Return the [x, y] coordinate for the center point of the cell that contains the specified text.  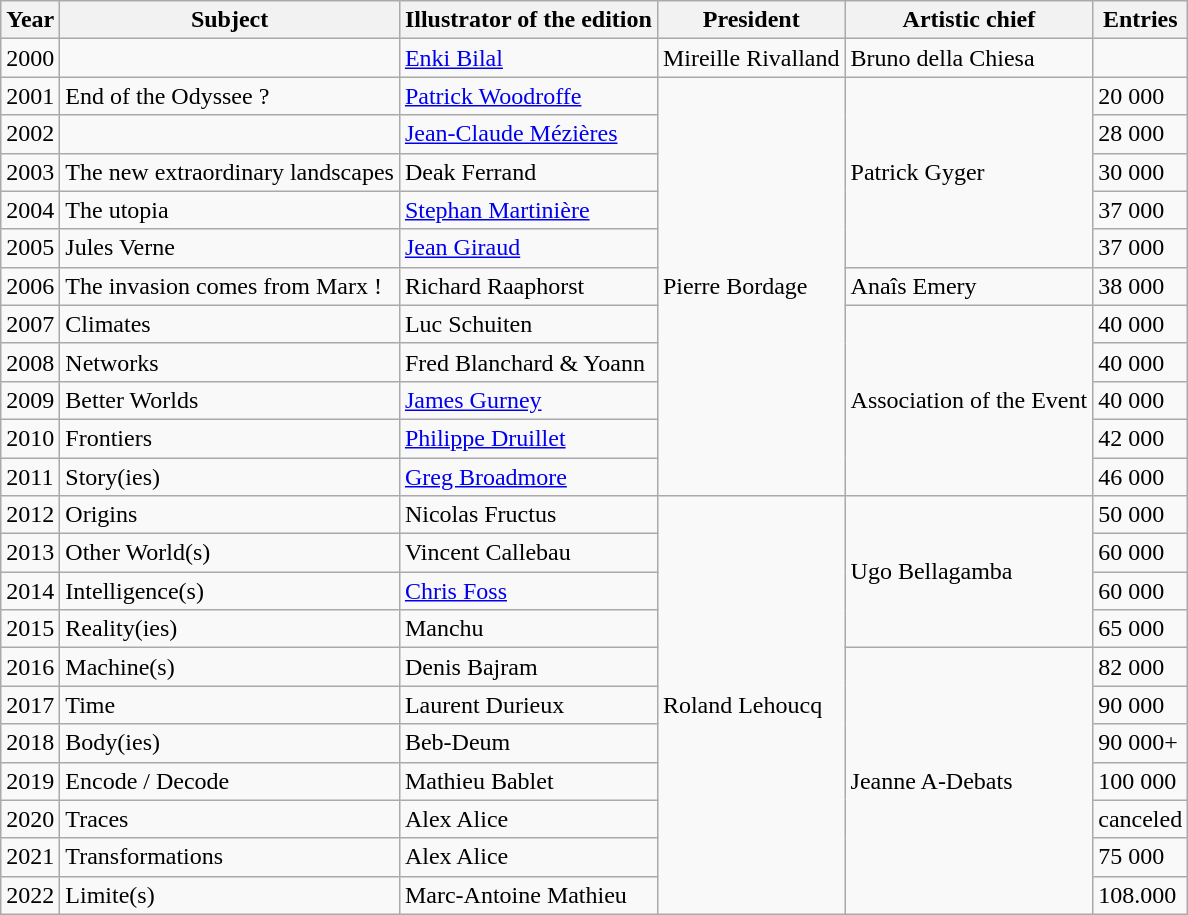
Bruno della Chiesa [969, 58]
82 000 [1140, 667]
The invasion comes from Marx ! [230, 286]
Luc Schuiten [528, 324]
75 000 [1140, 857]
2016 [30, 667]
2011 [30, 477]
28 000 [1140, 134]
38 000 [1140, 286]
2000 [30, 58]
Better Worlds [230, 400]
Enki Bilal [528, 58]
50 000 [1140, 515]
2020 [30, 819]
canceled [1140, 819]
Story(ies) [230, 477]
Pierre Bordage [751, 286]
Stephan Martinière [528, 210]
2022 [30, 895]
2019 [30, 781]
100 000 [1140, 781]
James Gurney [528, 400]
2002 [30, 134]
42 000 [1140, 438]
Roland Lehoucq [751, 706]
Jean Giraud [528, 248]
Networks [230, 362]
Fred Blanchard & Yoann [528, 362]
Laurent Durieux [528, 705]
2017 [30, 705]
Ugo Bellagamba [969, 572]
46 000 [1140, 477]
Mathieu Bablet [528, 781]
Manchu [528, 629]
2010 [30, 438]
20 000 [1140, 96]
Patrick Woodroffe [528, 96]
Chris Foss [528, 591]
2006 [30, 286]
Frontiers [230, 438]
Artistic chief [969, 20]
2013 [30, 553]
Deak Ferrand [528, 172]
2021 [30, 857]
Origins [230, 515]
Jean-Claude Mézières [528, 134]
Marc-Antoine Mathieu [528, 895]
Other World(s) [230, 553]
Encode / Decode [230, 781]
2012 [30, 515]
2001 [30, 96]
2003 [30, 172]
Patrick Gyger [969, 172]
Jules Verne [230, 248]
Vincent Callebau [528, 553]
2005 [30, 248]
65 000 [1140, 629]
Beb-Deum [528, 743]
Body(ies) [230, 743]
2018 [30, 743]
2007 [30, 324]
Reality(ies) [230, 629]
Time [230, 705]
President [751, 20]
Jeanne A-Debats [969, 781]
Entries [1140, 20]
Philippe Druillet [528, 438]
Year [30, 20]
Traces [230, 819]
The utopia [230, 210]
2009 [30, 400]
Anaîs Emery [969, 286]
Mireille Rivalland [751, 58]
The new extraordinary landscapes [230, 172]
Intelligence(s) [230, 591]
Limite(s) [230, 895]
30 000 [1140, 172]
2015 [30, 629]
Richard Raaphorst [528, 286]
Nicolas Fructus [528, 515]
2004 [30, 210]
Transformations [230, 857]
Machine(s) [230, 667]
2014 [30, 591]
90 000 [1140, 705]
Subject [230, 20]
Illustrator of the edition [528, 20]
90 000+ [1140, 743]
Greg Broadmore [528, 477]
Climates [230, 324]
2008 [30, 362]
108.000 [1140, 895]
End of the Odyssee ? [230, 96]
Association of the Event [969, 400]
Denis Bajram [528, 667]
